Return the (X, Y) coordinate for the center point of the cell that contains the specified text.  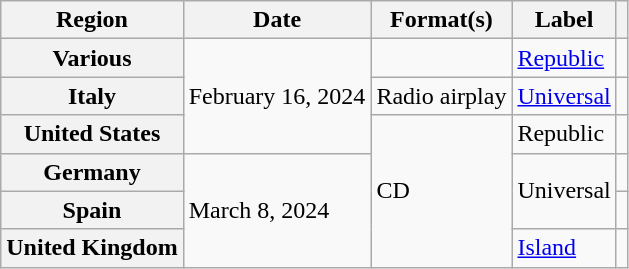
Spain (92, 210)
February 16, 2024 (277, 96)
Various (92, 58)
United Kingdom (92, 248)
Island (564, 248)
Label (564, 20)
Radio airplay (442, 96)
Region (92, 20)
Date (277, 20)
Germany (92, 172)
CD (442, 191)
United States (92, 134)
Format(s) (442, 20)
Italy (92, 96)
March 8, 2024 (277, 210)
